For the text-containing cell, return its midpoint in (X, Y) coordinate format. 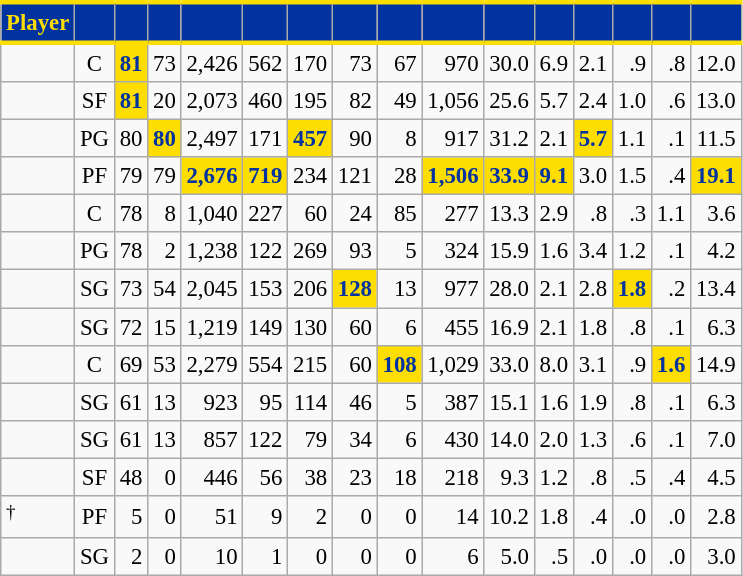
24 (354, 214)
15.1 (509, 402)
10 (212, 557)
121 (354, 176)
7.0 (716, 439)
206 (310, 289)
18 (400, 477)
4.2 (716, 251)
13.0 (716, 101)
149 (266, 327)
† (38, 517)
11.5 (716, 139)
67 (400, 62)
34 (354, 439)
1.3 (592, 439)
3.6 (716, 214)
46 (354, 402)
2.4 (592, 101)
10.2 (509, 517)
4.5 (716, 477)
49 (400, 101)
3.1 (592, 364)
13.3 (509, 214)
20 (164, 101)
130 (310, 327)
54 (164, 289)
446 (212, 477)
33.0 (509, 364)
457 (310, 139)
33.9 (509, 176)
324 (453, 251)
215 (310, 364)
53 (164, 364)
719 (266, 176)
1,506 (453, 176)
195 (310, 101)
2,073 (212, 101)
48 (130, 477)
2.0 (554, 439)
85 (400, 214)
6.9 (554, 62)
19.1 (716, 176)
218 (453, 477)
82 (354, 101)
2,279 (212, 364)
51 (212, 517)
1,040 (212, 214)
5.0 (509, 557)
25.6 (509, 101)
30.0 (509, 62)
387 (453, 402)
14.0 (509, 439)
3.4 (592, 251)
72 (130, 327)
171 (266, 139)
14.9 (716, 364)
277 (453, 214)
90 (354, 139)
2,045 (212, 289)
917 (453, 139)
Player (38, 22)
31.2 (509, 139)
9 (266, 517)
.2 (672, 289)
15 (164, 327)
16.9 (509, 327)
95 (266, 402)
13.4 (716, 289)
15.9 (509, 251)
977 (453, 289)
9.3 (509, 477)
69 (130, 364)
430 (453, 439)
554 (266, 364)
8.0 (554, 364)
14 (453, 517)
970 (453, 62)
128 (354, 289)
170 (310, 62)
1,056 (453, 101)
562 (266, 62)
12.0 (716, 62)
460 (266, 101)
2,426 (212, 62)
857 (212, 439)
23 (354, 477)
56 (266, 477)
28.0 (509, 289)
9.1 (554, 176)
1.5 (632, 176)
28 (400, 176)
227 (266, 214)
1 (266, 557)
1,238 (212, 251)
234 (310, 176)
455 (453, 327)
1.9 (592, 402)
38 (310, 477)
108 (400, 364)
269 (310, 251)
.3 (632, 214)
1,029 (453, 364)
93 (354, 251)
114 (310, 402)
1.0 (632, 101)
2,676 (212, 176)
2.9 (554, 214)
1,219 (212, 327)
153 (266, 289)
923 (212, 402)
2,497 (212, 139)
